Determine the [x, y] coordinate at the center of the cell enclosing the given text.  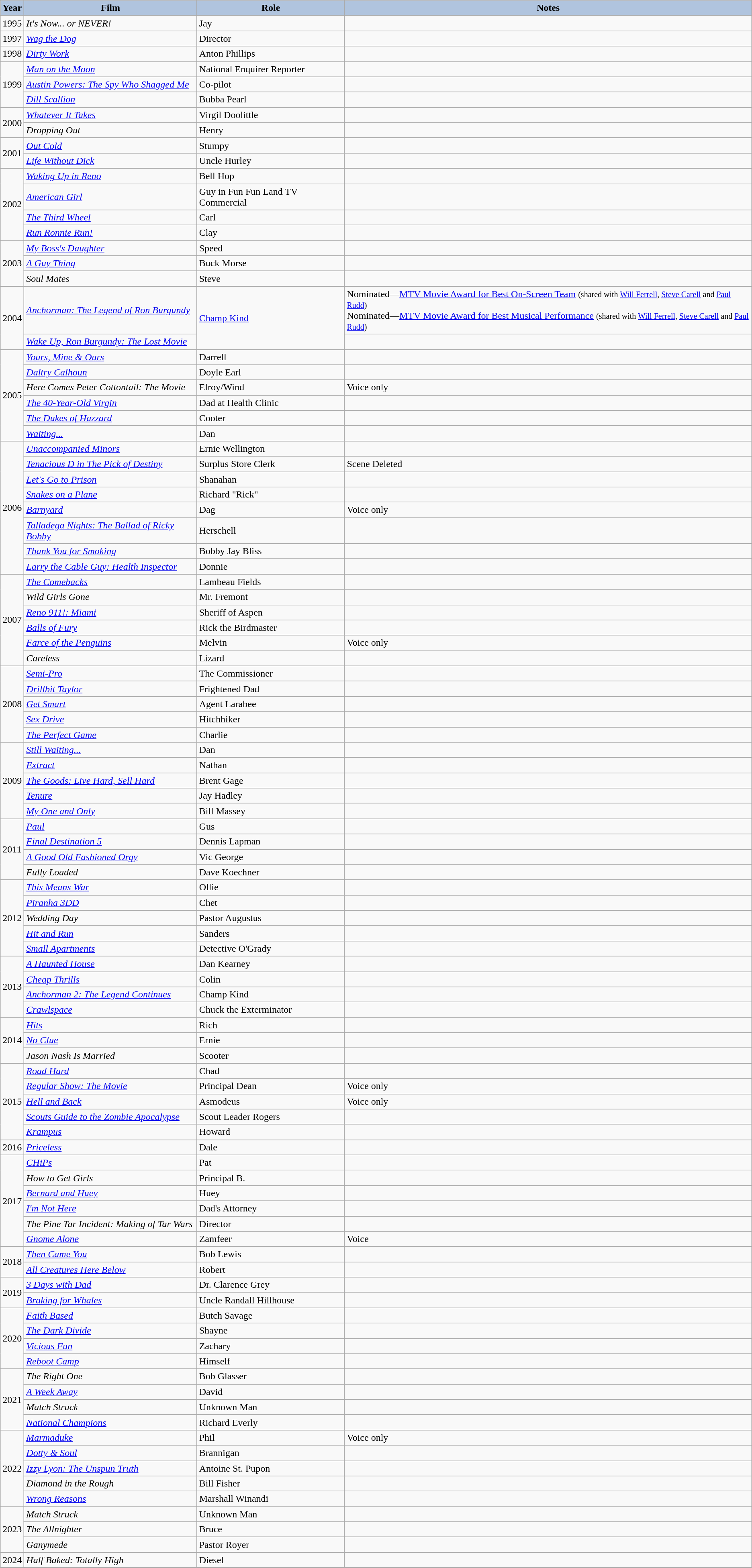
Tenacious D in The Pick of Destiny [110, 464]
Rick the Birdmaster [271, 628]
Phil [271, 1438]
Notes [548, 8]
2003 [12, 263]
2002 [12, 204]
Barnyard [110, 510]
It's Now... or NEVER! [110, 23]
National Champions [110, 1422]
Soul Mates [110, 279]
Brent Gage [271, 781]
Huey [271, 1193]
Diesel [271, 1560]
Wild Girls Gone [110, 597]
Regular Show: The Movie [110, 1086]
Wag the Dog [110, 39]
Frightened Dad [271, 689]
2012 [12, 918]
Man on the Moon [110, 69]
Shayne [271, 1331]
The Right One [110, 1376]
Then Came You [110, 1254]
Jay [271, 23]
Donnie [271, 567]
The Commissioner [271, 673]
The Perfect Game [110, 734]
2009 [12, 781]
Guy in Fun Fun Land TV Commercial [271, 197]
Robert [271, 1270]
Lizard [271, 658]
Bill Massey [271, 811]
This Means War [110, 887]
Elroy/Wind [271, 387]
2005 [12, 395]
Stumpy [271, 145]
Pat [271, 1162]
Dad's Attorney [271, 1208]
Crawlspace [110, 1010]
Braking for Whales [110, 1300]
The Dark Divide [110, 1331]
Clay [271, 233]
The Third Wheel [110, 218]
2013 [12, 987]
Brannigan [271, 1453]
Detective O'Grady [271, 948]
Anchorman: The Legend of Ron Burgundy [110, 310]
2015 [12, 1101]
2011 [12, 849]
Steve [271, 279]
Hell and Back [110, 1101]
Buck Morse [271, 263]
Balls of Fury [110, 628]
2001 [12, 153]
Howard [271, 1132]
Dotty & Soul [110, 1453]
Get Smart [110, 704]
Whatever It Takes [110, 115]
Henry [271, 130]
Bob Lewis [271, 1254]
Scout Leader Rogers [271, 1117]
Ernie [271, 1040]
Road Hard [110, 1071]
Wake Up, Ron Burgundy: The Lost Movie [110, 342]
Chad [271, 1071]
Jay Hadley [271, 796]
Sheriff of Aspen [271, 612]
Unaccompanied Minors [110, 449]
Role [271, 8]
The Dukes of Hazzard [110, 418]
Waiting... [110, 433]
Final Destination 5 [110, 842]
2007 [12, 620]
Wedding Day [110, 918]
Semi-Pro [110, 673]
Anton Phillips [271, 54]
Dirty Work [110, 54]
Anchorman 2: The Legend Continues [110, 995]
Wrong Reasons [110, 1499]
1999 [12, 84]
Gnome Alone [110, 1239]
Faith Based [110, 1315]
Let's Go to Prison [110, 479]
Dropping Out [110, 130]
Bruce [271, 1529]
Melvin [271, 643]
Snakes on a Plane [110, 495]
Hitchhiker [271, 719]
Antoine St. Pupon [271, 1468]
Doyle Earl [271, 372]
Dale [271, 1147]
Piranha 3DD [110, 903]
Lambeau Fields [271, 582]
Dan Kearney [271, 964]
Bell Hop [271, 176]
American Girl [110, 197]
Zachary [271, 1346]
Butch Savage [271, 1315]
Herschell [271, 531]
2000 [12, 122]
Dave Koechner [271, 872]
Richard Everly [271, 1422]
Colin [271, 979]
Carl [271, 218]
2021 [12, 1399]
Cheap Thrills [110, 979]
2006 [12, 508]
Life Without Dick [110, 161]
Half Baked: Totally High [110, 1560]
Year [12, 8]
Izzy Lyon: The Unspun Truth [110, 1468]
No Clue [110, 1040]
Small Apartments [110, 948]
National Enquirer Reporter [271, 69]
2023 [12, 1529]
Hits [110, 1025]
Zamfeer [271, 1239]
Darrell [271, 357]
Bernard and Huey [110, 1193]
The Allnighter [110, 1529]
Ganymede [110, 1545]
Bob Glasser [271, 1376]
Ollie [271, 887]
Hit and Run [110, 933]
Vic George [271, 857]
CHiPs [110, 1162]
Himself [271, 1361]
Marmaduke [110, 1438]
Speed [271, 248]
Marshall Winandi [271, 1499]
2016 [12, 1147]
Diamond in the Rough [110, 1484]
A Good Old Fashioned Orgy [110, 857]
My One and Only [110, 811]
Mr. Fremont [271, 597]
Nathan [271, 765]
Surplus Store Clerk [271, 464]
Dag [271, 510]
Agent Larabee [271, 704]
A Guy Thing [110, 263]
Dr. Clarence Grey [271, 1285]
2014 [12, 1040]
The Comebacks [110, 582]
2019 [12, 1293]
Careless [110, 658]
Yours, Mine & Ours [110, 357]
Chet [271, 903]
Scene Deleted [548, 464]
Austin Powers: The Spy Who Shagged Me [110, 84]
A Haunted House [110, 964]
Voice [548, 1239]
The 40-Year-Old Virgin [110, 403]
How to Get Girls [110, 1178]
Thank You for Smoking [110, 551]
2020 [12, 1338]
Principal B. [271, 1178]
Chuck the Exterminator [271, 1010]
Asmodeus [271, 1101]
2022 [12, 1468]
Principal Dean [271, 1086]
1998 [12, 54]
All Creatures Here Below [110, 1270]
Dill Scallion [110, 100]
Tenure [110, 796]
A Week Away [110, 1392]
Shanahan [271, 479]
1995 [12, 23]
Bubba Pearl [271, 100]
Daltry Calhoun [110, 372]
Virgil Doolittle [271, 115]
Extract [110, 765]
Scooter [271, 1056]
Film [110, 8]
Krampus [110, 1132]
2008 [12, 704]
Paul [110, 826]
Uncle Hurley [271, 161]
Sanders [271, 933]
Run Ronnie Run! [110, 233]
Vicious Fun [110, 1346]
Larry the Cable Guy: Health Inspector [110, 567]
Dad at Health Clinic [271, 403]
1997 [12, 39]
Here Comes Peter Cottontail: The Movie [110, 387]
My Boss's Daughter [110, 248]
Jason Nash Is Married [110, 1056]
Uncle Randall Hillhouse [271, 1300]
The Pine Tar Incident: Making of Tar Wars [110, 1223]
I'm Not Here [110, 1208]
Co-pilot [271, 84]
2017 [12, 1201]
David [271, 1392]
Reno 911!: Miami [110, 612]
Farce of the Penguins [110, 643]
Priceless [110, 1147]
Pastor Augustus [271, 918]
Out Cold [110, 145]
Reboot Camp [110, 1361]
Charlie [271, 734]
Dennis Lapman [271, 842]
Still Waiting... [110, 750]
Fully Loaded [110, 872]
Cooter [271, 418]
Scouts Guide to the Zombie Apocalypse [110, 1117]
2024 [12, 1560]
Drillbit Taylor [110, 689]
Richard "Rick" [271, 495]
Bill Fisher [271, 1484]
The Goods: Live Hard, Sell Hard [110, 781]
Waking Up in Reno [110, 176]
Gus [271, 826]
Bobby Jay Bliss [271, 551]
2004 [12, 318]
Ernie Wellington [271, 449]
Talladega Nights: The Ballad of Ricky Bobby [110, 531]
Rich [271, 1025]
3 Days with Dad [110, 1285]
Sex Drive [110, 719]
Pastor Royer [271, 1545]
2018 [12, 1262]
